Locate the cell with the specified text and output its [x, y] center coordinate. 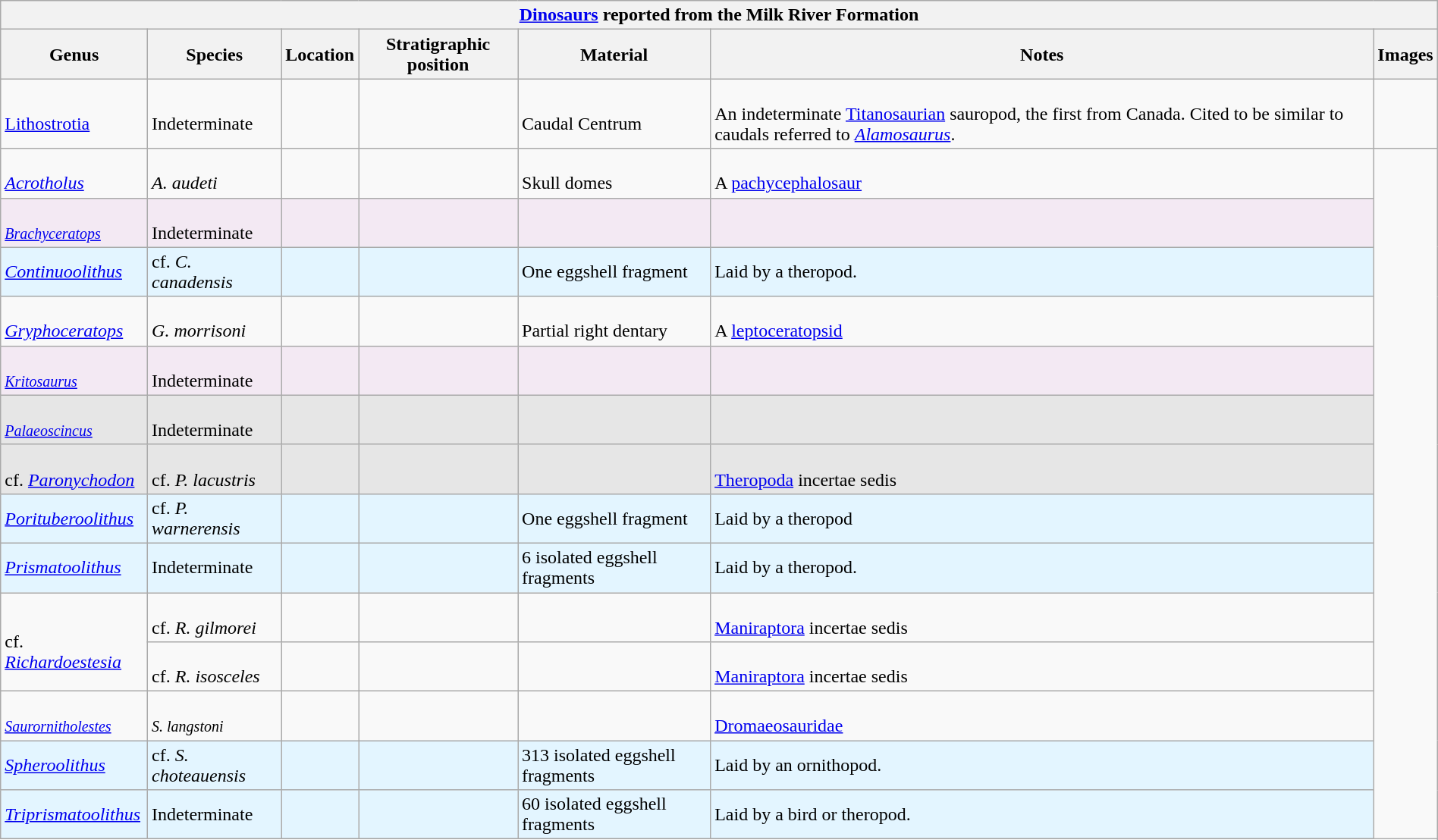
Dinosaurs reported from the Milk River Formation [719, 15]
Acrotholus [74, 173]
Saurornitholestes [74, 716]
Kritosaurus [74, 370]
cf. Paronychodon [74, 469]
cf. P. warnerensis [215, 519]
Theropoda incertae sedis [1042, 469]
Notes [1042, 55]
Prismatoolithus [74, 567]
Continuoolithus [74, 271]
Gryphoceratops [74, 321]
60 isolated eggshell fragments [614, 814]
cf. R. gilmorei [215, 617]
Porituberoolithus [74, 519]
Stratigraphic position [438, 55]
A. audeti [215, 173]
Skull domes [614, 173]
Triprismatoolithus [74, 814]
Images [1405, 55]
A leptoceratopsid [1042, 321]
An indeterminate Titanosaurian sauropod, the first from Canada. Cited to be similar to caudals referred to Alamosaurus. [1042, 114]
Lithostrotia [74, 114]
Partial right dentary [614, 321]
cf. R. isosceles [215, 667]
Spheroolithus [74, 766]
313 isolated eggshell fragments [614, 766]
Caudal Centrum [614, 114]
Laid by a theropod [1042, 519]
cf. Richardoestesia [74, 642]
Brachyceratops [74, 223]
6 isolated eggshell fragments [614, 567]
Laid by an ornithopod. [1042, 766]
Material [614, 55]
Genus [74, 55]
G. morrisoni [215, 321]
Palaeoscincus [74, 420]
cf. P. lacustris [215, 469]
Species [215, 55]
Laid by a bird or theropod. [1042, 814]
Dromaeosauridae [1042, 716]
cf. C. canadensis [215, 271]
A pachycephalosaur [1042, 173]
S. langstoni [215, 716]
Location [320, 55]
cf. S. choteauensis [215, 766]
